Pinpoint the cell where the given text exists, returning its [X, Y] midpoint coordinate. 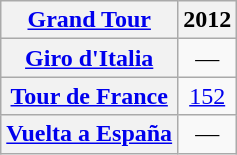
Vuelta a España [90, 134]
Giro d'Italia [90, 58]
Grand Tour [90, 20]
Tour de France [90, 96]
2012 [208, 20]
152 [208, 96]
